Locate the cell with the specified text and output its [X, Y] center coordinate. 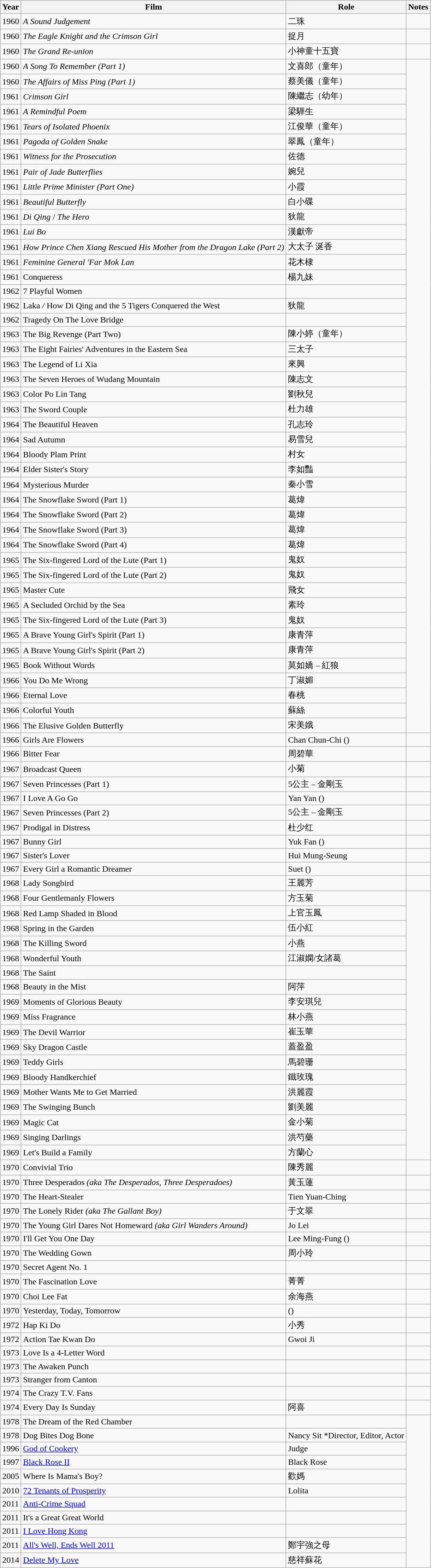
God of Cookery [154, 1448]
白小碟 [346, 202]
伍小紅 [346, 929]
The Fascination Love [154, 1282]
阿萍 [346, 987]
Secret Agent No. 1 [154, 1267]
Color Po Lin Tang [154, 395]
鄭宇強之母 [346, 1545]
Every Day Is Sunday [154, 1407]
Yuk Fan () [346, 842]
Where Is Mama's Boy? [154, 1477]
The Big Revenge (Part Two) [154, 335]
Black Rose II [154, 1462]
蘇絲 [346, 711]
A Remindful Poem [154, 112]
Film [154, 7]
The Snowflake Sword (Part 3) [154, 530]
Colorful Youth [154, 711]
Eternal Love [154, 695]
秦小雪 [346, 484]
A Brave Young Girl's Spirit (Part 1) [154, 635]
飛女 [346, 590]
洪芍藥 [346, 1137]
Sky Dragon Castle [154, 1047]
The Killing Sword [154, 943]
李如豔 [346, 470]
Laka / How Di Qing and the 5 Tigers Conquered the West [154, 306]
Jo Lei [346, 1225]
林小燕 [346, 1017]
梁驊生 [346, 112]
Wonderful Youth [154, 958]
Bloody Plam Print [154, 455]
The Elusive Golden Butterfly [154, 726]
慈祥蘇花 [346, 1560]
1997 [11, 1462]
鐵玫瑰 [346, 1077]
Love Is a 4-Letter Word [154, 1353]
Mother Wants Me to Get Married [154, 1092]
二珠 [346, 21]
Yesterday, Today, Tomorrow [154, 1311]
The Saint [154, 972]
蔡美儀（童年） [346, 81]
Action Tae Kwan Do [154, 1339]
劉美麗 [346, 1108]
孔志玲 [346, 424]
I Love Hong Kong [154, 1531]
Anti-Crime Squad [154, 1504]
Pagoda of Golden Snake [154, 141]
The Eight Fairies' Adventures in the Eastern Sea [154, 349]
Tien Yuan-Ching [346, 1197]
The Devil Warrior [154, 1032]
Stranger from Canton [154, 1380]
佐德 [346, 157]
The Crazy T.V. Fans [154, 1393]
黃玉蓮 [346, 1183]
Miss Fragrance [154, 1017]
王麗芳 [346, 883]
周小玲 [346, 1253]
金小菊 [346, 1122]
小菊 [346, 769]
All's Well, Ends Well 2011 [154, 1545]
素玲 [346, 605]
捉月 [346, 36]
Yan Yan () [346, 798]
Lee Ming-Fung () [346, 1239]
來興 [346, 364]
Notes [418, 7]
小秀 [346, 1325]
How Prince Chen Xiang Rescued His Mother from the Dragon Lake (Part 2) [154, 247]
Three Desperados (aka The Desperados, Three Desperadoes) [154, 1183]
村女 [346, 455]
陳秀麗 [346, 1168]
Magic Cat [154, 1122]
Singing Darlings [154, 1137]
Seven Princesses (Part 2) [154, 813]
花木棣 [346, 262]
菁菁 [346, 1282]
A Song To Remember (Part 1) [154, 66]
Sister's Lover [154, 855]
The Snowflake Sword (Part 4) [154, 545]
The Legend of Li Xia [154, 364]
Every Girl a Romantic Dreamer [154, 869]
Bunny Girl [154, 842]
Year [11, 7]
Hap Ki Do [154, 1325]
余海燕 [346, 1296]
陳小婷（童年） [346, 335]
洪麗霞 [346, 1092]
The Seven Heroes of Wudang Mountain [154, 379]
Witness for the Prosecution [154, 157]
阿喜 [346, 1407]
蓋盈盈 [346, 1047]
Prodigal in Distress [154, 827]
Gwoi Ji [346, 1339]
三太子 [346, 349]
The Awaken Punch [154, 1366]
上官玉鳳 [346, 913]
The Beautiful Heaven [154, 424]
The Six-fingered Lord of the Lute (Part 1) [154, 560]
Pair of Jade Butterflies [154, 172]
Nancy Sit *Director, Editor, Actor [346, 1435]
李安琪兒 [346, 1002]
杜少红 [346, 827]
Book Without Words [154, 666]
72 Tenants of Prosperity [154, 1491]
Crimson Girl [154, 97]
杜力雄 [346, 410]
Beauty in the Mist [154, 987]
Conqueress [154, 277]
Moments of Glorious Beauty [154, 1002]
大太子 涎香 [346, 247]
歡媽 [346, 1477]
Lolita [346, 1491]
Little Prime Minister (Part One) [154, 187]
Feminine General 'Far Mok Lan [154, 262]
Black Rose [346, 1462]
The Wedding Gown [154, 1253]
1996 [11, 1448]
Broadcast Queen [154, 769]
The Six-fingered Lord of the Lute (Part 3) [154, 620]
周碧華 [346, 754]
Suet () [346, 869]
Let's Build a Family [154, 1153]
Bloody Handkerchief [154, 1077]
于文翠 [346, 1211]
江淑嫻/女諸葛 [346, 958]
Choi Lee Fat [154, 1296]
Seven Princesses (Part 1) [154, 784]
The Heart-Stealer [154, 1197]
陳志文 [346, 379]
The Lonely Rider (aka The Gallant Boy) [154, 1211]
Tragedy On The Love Bridge [154, 320]
Elder Sister's Story [154, 470]
Four Gentlemanly Flowers [154, 898]
婉兒 [346, 172]
Chan Chun-Chi () [346, 740]
Tears of Isolated Phoenix [154, 127]
A Brave Young Girl's Spirit (Part 2) [154, 650]
Lady Songbird [154, 883]
劉秋兒 [346, 395]
方玉菊 [346, 898]
Beautiful Butterfly [154, 202]
翠鳳（童年） [346, 141]
The Dream of the Red Chamber [154, 1422]
2005 [11, 1477]
Master Cute [154, 590]
莫如嬌 – 紅狼 [346, 666]
Girls Are Flowers [154, 740]
方蘭心 [346, 1153]
文喜郎（童年） [346, 66]
A Sound Judgement [154, 21]
2014 [11, 1560]
The Sword Couple [154, 410]
The Six-fingered Lord of the Lute (Part 2) [154, 575]
Lui Bo [154, 232]
Role [346, 7]
馬碧珊 [346, 1062]
Convivial Trio [154, 1168]
Mysterious Murder [154, 484]
A Secluded Orchid by the Sea [154, 605]
() [346, 1311]
Bitter Fear [154, 754]
The Swinging Bunch [154, 1108]
春桃 [346, 695]
小神童十五寶 [346, 52]
Judge [346, 1448]
I Love A Go Go [154, 798]
漢獻帝 [346, 232]
The Young Girl Dares Not Homeward (aka Girl Wanders Around) [154, 1225]
It's a Great Great World [154, 1517]
I'll Get You One Day [154, 1239]
Dog Bites Dog Bone [154, 1435]
Hui Mung-Seung [346, 855]
小霞 [346, 187]
易雪兒 [346, 440]
陳繼志（幼年） [346, 97]
丁淑媚 [346, 680]
江俊華（童年） [346, 127]
The Snowflake Sword (Part 2) [154, 515]
宋美娥 [346, 726]
2010 [11, 1491]
The Grand Re-union [154, 52]
The Eagle Knight and the Crimson Girl [154, 36]
Spring in the Garden [154, 929]
Di Qing / The Hero [154, 217]
The Snowflake Sword (Part 1) [154, 500]
7 Playful Women [154, 291]
楊九妹 [346, 277]
Sad Autumn [154, 440]
小燕 [346, 943]
Red Lamp Shaded in Blood [154, 913]
The Affairs of Miss Ping (Part 1) [154, 81]
崔玉華 [346, 1032]
Delete My Love [154, 1560]
Teddy Girls [154, 1062]
You Do Me Wrong [154, 680]
